Detect which cell encompasses the target text, then output its [X, Y] center coordinate. 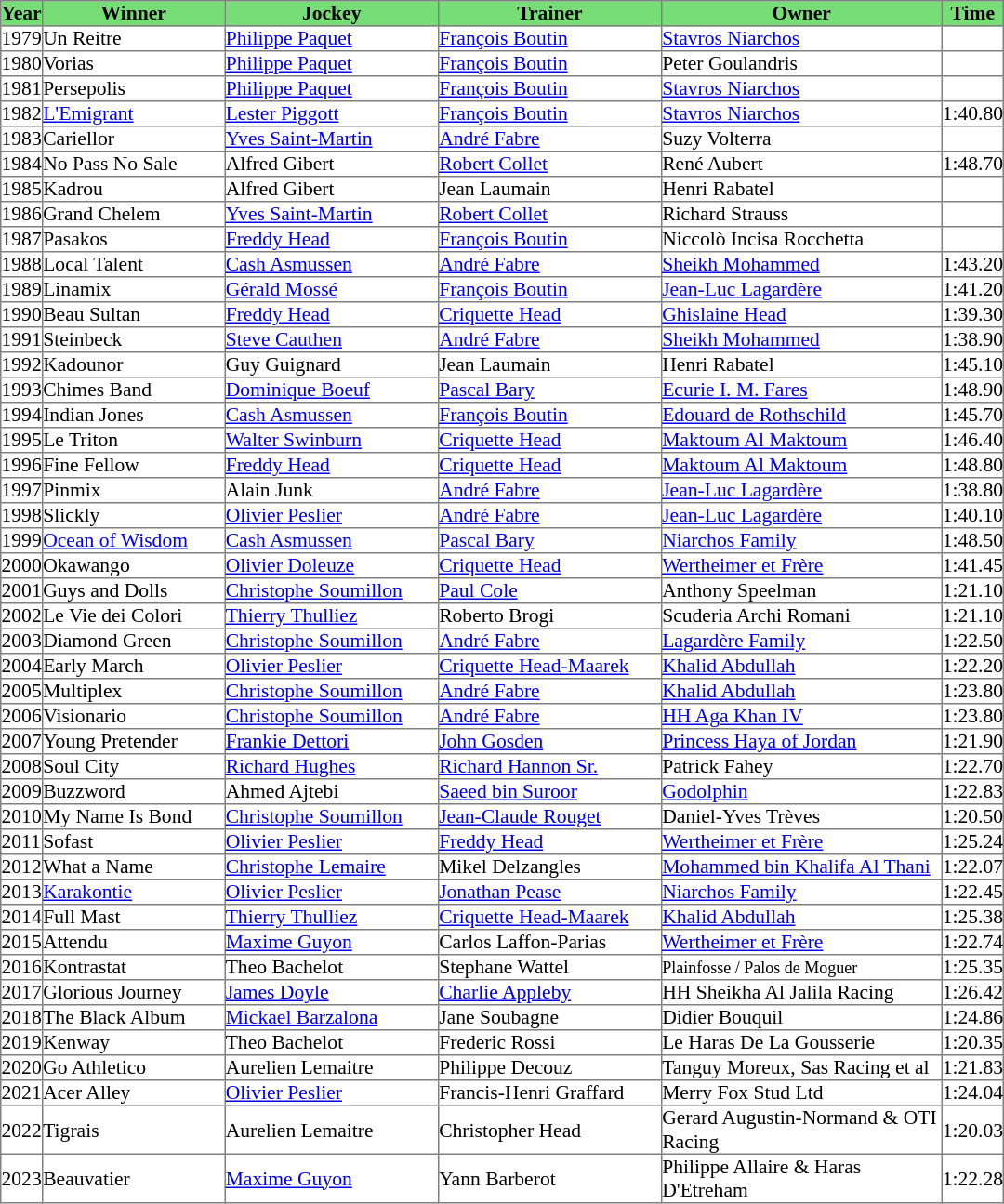
Fine Fellow [133, 465]
Frankie Dettori [332, 742]
Le Vie dei Colori [133, 615]
Roberto Brogi [549, 615]
2023 [22, 1178]
Beauvatier [133, 1178]
My Name Is Bond [133, 816]
1981 [22, 89]
Frederic Rossi [549, 1043]
Edouard de Rothschild [801, 415]
1990 [22, 314]
Paul Cole [549, 591]
Ocean of Wisdom [133, 541]
1998 [22, 515]
2010 [22, 816]
Philippe Decouz [549, 1067]
2013 [22, 893]
1984 [22, 164]
Richard Hannon Sr. [549, 766]
2016 [22, 967]
Acer Alley [133, 1093]
Diamond Green [133, 642]
Pasakos [133, 240]
1987 [22, 240]
Charlie Appleby [549, 993]
1986 [22, 214]
1:25.35 [972, 967]
Guy Guignard [332, 364]
1997 [22, 491]
Kadounor [133, 364]
No Pass No Sale [133, 164]
Jane Soubagne [549, 1017]
Yann Barberot [549, 1178]
Karakontie [133, 893]
1:21.90 [972, 742]
Suzy Volterra [801, 139]
Buzzword [133, 792]
Glorious Journey [133, 993]
Steve Cauthen [332, 340]
John Gosden [549, 742]
Young Pretender [133, 742]
1:38.80 [972, 491]
Cariellor [133, 139]
1:43.20 [972, 264]
1:26.42 [972, 993]
1999 [22, 541]
1:20.50 [972, 816]
Vorias [133, 63]
HH Aga Khan IV [801, 716]
Richard Hughes [332, 766]
Princess Haya of Jordan [801, 742]
Linamix [133, 290]
Early March [133, 666]
1:22.74 [972, 943]
Patrick Fahey [801, 766]
Stephane Wattel [549, 967]
Jonathan Pease [549, 893]
2001 [22, 591]
2006 [22, 716]
Peter Goulandris [801, 63]
Merry Fox Stud Ltd [801, 1093]
2003 [22, 642]
2009 [22, 792]
1:20.03 [972, 1130]
Slickly [133, 515]
2002 [22, 615]
2005 [22, 692]
1:48.70 [972, 164]
Mohammed bin Khalifa Al Thani [801, 867]
Attendu [133, 943]
2012 [22, 867]
1:22.45 [972, 893]
Soul City [133, 766]
Multiplex [133, 692]
Philippe Allaire & Haras D'Etreham [801, 1178]
René Aubert [801, 164]
1:40.80 [972, 113]
1:38.90 [972, 340]
1983 [22, 139]
Visionario [133, 716]
2015 [22, 943]
1988 [22, 264]
1992 [22, 364]
Carlos Laffon-Parias [549, 943]
Pinmix [133, 491]
Tigrais [133, 1130]
1:45.10 [972, 364]
Olivier Doleuze [332, 565]
James Doyle [332, 993]
1:46.40 [972, 441]
Kadrou [133, 190]
1979 [22, 39]
2004 [22, 666]
Ahmed Ajtebi [332, 792]
Scuderia Archi Romani [801, 615]
Winner [133, 13]
1982 [22, 113]
L'Emigrant [133, 113]
What a Name [133, 867]
Owner [801, 13]
Le Triton [133, 441]
The Black Album [133, 1017]
1996 [22, 465]
HH Sheikha Al Jalila Racing [801, 993]
Tanguy Moreux, Sas Racing et al [801, 1067]
2021 [22, 1093]
1:24.86 [972, 1017]
Year [22, 13]
1:41.45 [972, 565]
Kenway [133, 1043]
1:22.07 [972, 867]
1:22.83 [972, 792]
Mikel Delzangles [549, 867]
Lester Piggott [332, 113]
1:20.35 [972, 1043]
Time [972, 13]
1:24.04 [972, 1093]
1:22.50 [972, 642]
1:22.20 [972, 666]
Walter Swinburn [332, 441]
Christopher Head [549, 1130]
Kontrastat [133, 967]
1994 [22, 415]
Indian Jones [133, 415]
Richard Strauss [801, 214]
Jockey [332, 13]
1:41.20 [972, 290]
1:22.28 [972, 1178]
Didier Bouquil [801, 1017]
1:25.38 [972, 917]
Go Athletico [133, 1067]
Plainfosse / Palos de Moguer [801, 967]
2014 [22, 917]
Guys and Dolls [133, 591]
Grand Chelem [133, 214]
Persepolis [133, 89]
Saeed bin Suroor [549, 792]
Daniel-Yves Trèves [801, 816]
1:21.83 [972, 1067]
1:45.70 [972, 415]
1980 [22, 63]
1:48.50 [972, 541]
2017 [22, 993]
Christophe Lemaire [332, 867]
1985 [22, 190]
Steinbeck [133, 340]
Dominique Boeuf [332, 390]
1993 [22, 390]
1991 [22, 340]
Beau Sultan [133, 314]
Niccolò Incisa Rocchetta [801, 240]
2007 [22, 742]
1:22.70 [972, 766]
1995 [22, 441]
Alain Junk [332, 491]
Chimes Band [133, 390]
2022 [22, 1130]
Godolphin [801, 792]
Okawango [133, 565]
Francis-Henri Graffard [549, 1093]
Le Haras De La Gousserie [801, 1043]
Lagardère Family [801, 642]
1:48.90 [972, 390]
1:48.80 [972, 465]
Full Mast [133, 917]
2008 [22, 766]
Ghislaine Head [801, 314]
Jean-Claude Rouget [549, 816]
Sofast [133, 842]
Anthony Speelman [801, 591]
2000 [22, 565]
2011 [22, 842]
Gérald Mossé [332, 290]
Local Talent [133, 264]
Un Reitre [133, 39]
Mickael Barzalona [332, 1017]
Trainer [549, 13]
2020 [22, 1067]
1:40.10 [972, 515]
Ecurie I. M. Fares [801, 390]
2019 [22, 1043]
1989 [22, 290]
1:39.30 [972, 314]
1:25.24 [972, 842]
2018 [22, 1017]
Gerard Augustin-Normand & OTI Racing [801, 1130]
